Extract the (x, y) coordinate from the center of the cell holding the provided text.  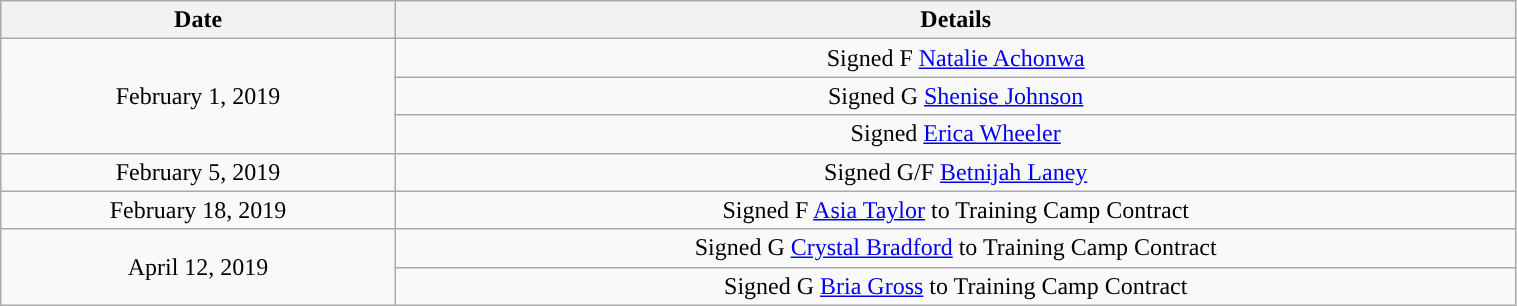
Details (956, 20)
Signed G Bria Gross to Training Camp Contract (956, 286)
Signed G Crystal Bradford to Training Camp Contract (956, 248)
February 1, 2019 (198, 96)
Signed F Asia Taylor to Training Camp Contract (956, 210)
February 5, 2019 (198, 172)
Date (198, 20)
Signed F Natalie Achonwa (956, 58)
Signed G/F Betnijah Laney (956, 172)
April 12, 2019 (198, 267)
Signed Erica Wheeler (956, 134)
February 18, 2019 (198, 210)
Signed G Shenise Johnson (956, 96)
